From the cell containing the given text, extract its center point as [X, Y] coordinate. 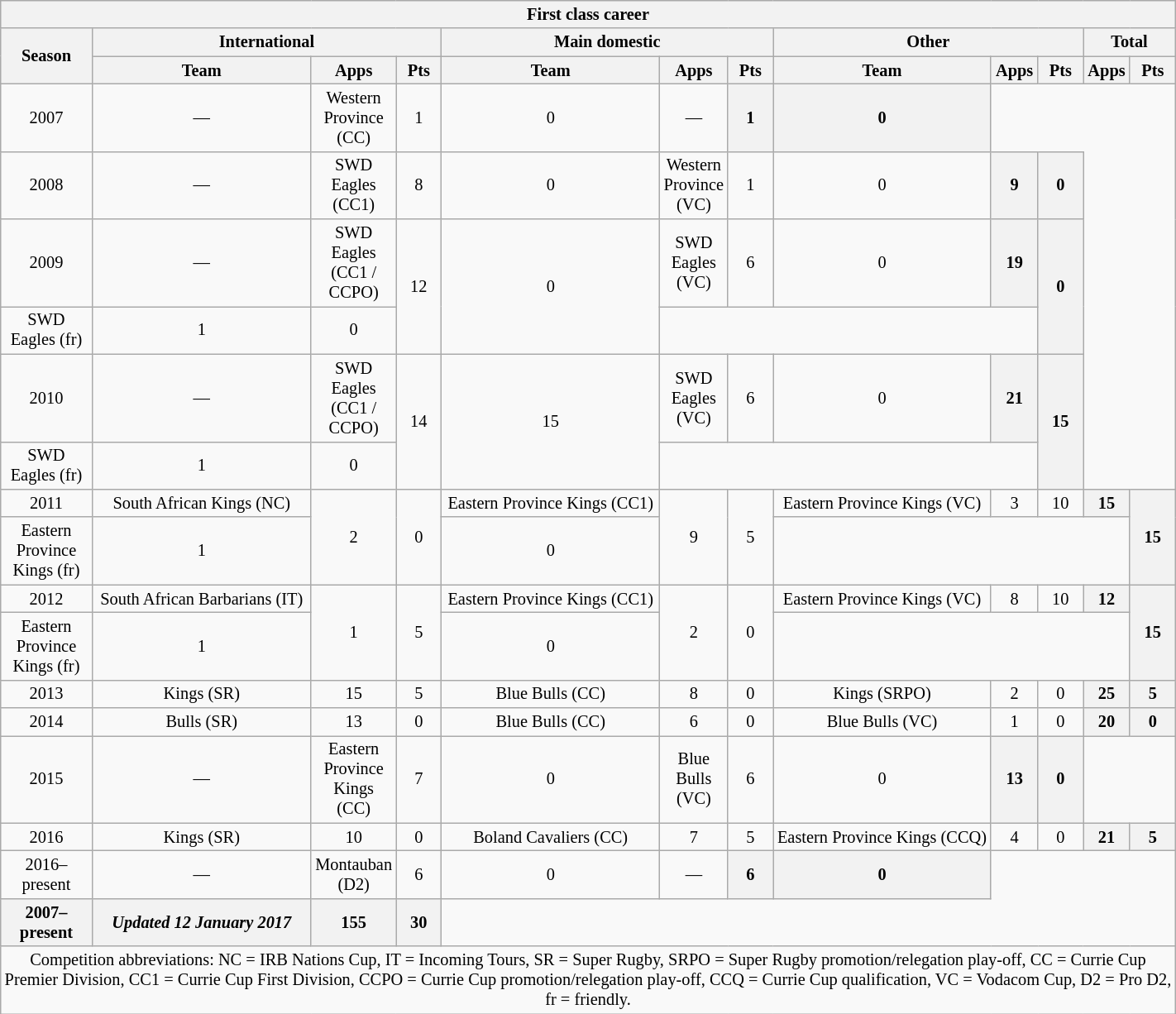
Updated 12 January 2017 [202, 922]
2013 [46, 694]
Boland Cavaliers (CC) [551, 837]
Season [46, 56]
3 [1014, 503]
2016 [46, 837]
Bulls (SR) [202, 722]
2008 [46, 185]
Montauban (D2) [354, 874]
2011 [46, 503]
Kings (SRPO) [882, 694]
25 [1107, 694]
2014 [46, 722]
South African Kings (NC) [202, 503]
4 [1014, 837]
Total [1130, 42]
2016–present [46, 874]
2015 [46, 779]
Eastern Province Kings (CC) [354, 779]
2012 [46, 599]
Western Province (VC) [694, 185]
2007 [46, 117]
Main domestic [607, 42]
International [266, 42]
South African Barbarians (IT) [202, 599]
Eastern Province Kings (CCQ) [882, 837]
2009 [46, 263]
30 [418, 922]
Other [928, 42]
2007–present [46, 922]
14 [418, 422]
155 [354, 922]
SWD Eagles (CC1) [354, 185]
19 [1014, 263]
First class career [588, 14]
Western Province (CC) [354, 117]
2010 [46, 398]
20 [1107, 722]
